Search for the cell housing the specified text and yield its (X, Y) center coordinate. 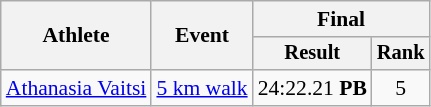
5 (401, 88)
Athanasia Vaitsi (76, 88)
Athlete (76, 36)
Rank (401, 54)
24:22.21 PB (312, 88)
Result (312, 54)
5 km walk (202, 88)
Event (202, 36)
Final (342, 19)
